Locate the cell with the specified text and output its (x, y) center coordinate. 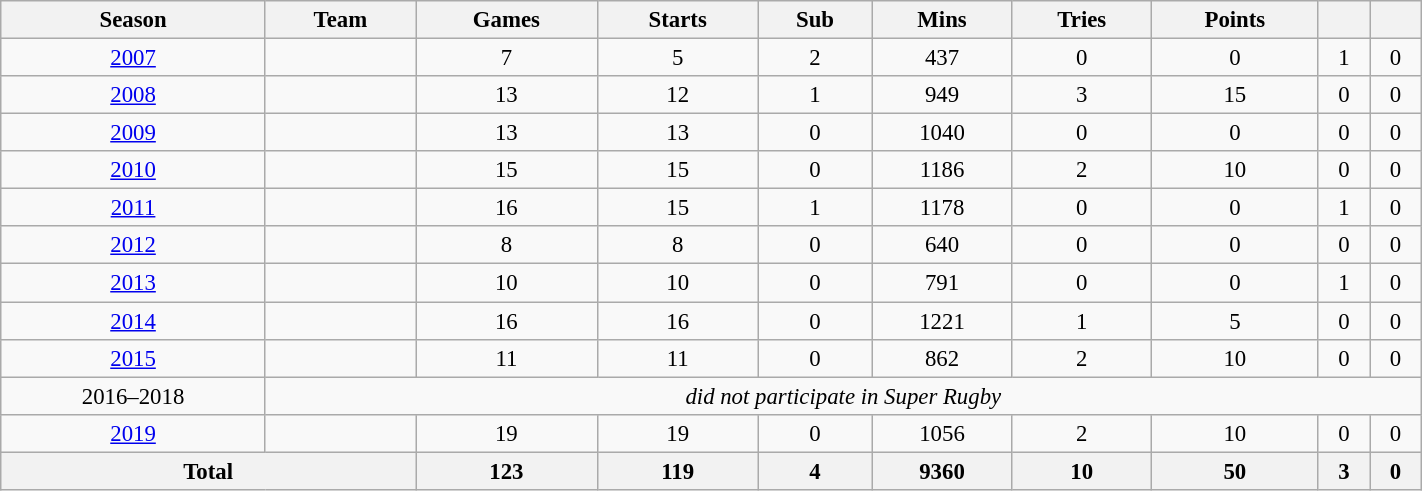
7 (507, 58)
Team (340, 20)
1221 (942, 321)
Total (208, 471)
2008 (134, 95)
640 (942, 245)
2015 (134, 358)
1040 (942, 133)
2019 (134, 433)
Tries (1082, 20)
2011 (134, 208)
2014 (134, 321)
did not participate in Super Rugby (843, 396)
2016–2018 (134, 396)
1178 (942, 208)
437 (942, 58)
1186 (942, 170)
2009 (134, 133)
119 (678, 471)
2010 (134, 170)
123 (507, 471)
12 (678, 95)
2007 (134, 58)
Season (134, 20)
1056 (942, 433)
2012 (134, 245)
791 (942, 283)
Mins (942, 20)
Sub (815, 20)
9360 (942, 471)
4 (815, 471)
Points (1234, 20)
862 (942, 358)
Starts (678, 20)
949 (942, 95)
50 (1234, 471)
Games (507, 20)
2013 (134, 283)
